From the cell containing the given text, extract its center point as [X, Y] coordinate. 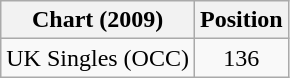
Chart (2009) [98, 20]
Position [241, 20]
136 [241, 58]
UK Singles (OCC) [98, 58]
